Locate the cell with the specified text and output its [x, y] center coordinate. 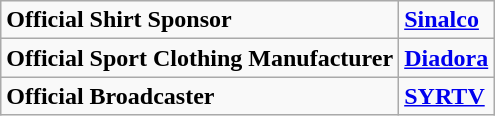
Diadora [446, 58]
Official Shirt Sponsor [200, 20]
Official Broadcaster [200, 96]
SYRTV [446, 96]
Official Sport Clothing Manufacturer [200, 58]
Sinalco [446, 20]
